Capture the cell that displays the provided text and extract its (x, y) central coordinate. 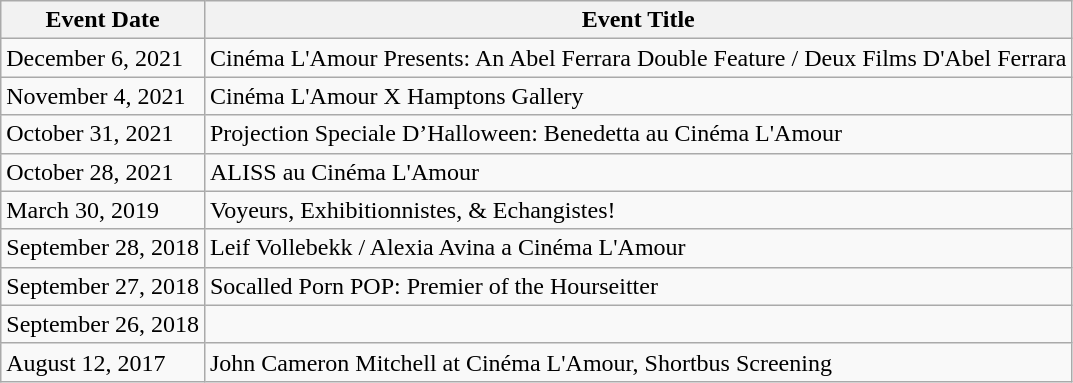
ALISS au Cinéma L'Amour (638, 172)
Leif Vollebekk / Alexia Avina a Cinéma L'Amour (638, 248)
John Cameron Mitchell at Cinéma L'Amour, Shortbus Screening (638, 362)
September 27, 2018 (103, 286)
October 31, 2021 (103, 134)
March 30, 2019 (103, 210)
August 12, 2017 (103, 362)
September 26, 2018 (103, 324)
Cinéma L'Amour X Hamptons Gallery (638, 96)
Socalled Porn POP: Premier of the Hourseitter (638, 286)
Projection Speciale D’Halloween: Benedetta au Cinéma L'Amour (638, 134)
Event Date (103, 20)
Event Title (638, 20)
Voyeurs, Exhibitionnistes, & Echangistes! (638, 210)
Cinéma L'Amour Presents: An Abel Ferrara Double Feature / Deux Films D'Abel Ferrara (638, 58)
November 4, 2021 (103, 96)
September 28, 2018 (103, 248)
October 28, 2021 (103, 172)
December 6, 2021 (103, 58)
